From the cell containing the given text, extract its center point as (x, y) coordinate. 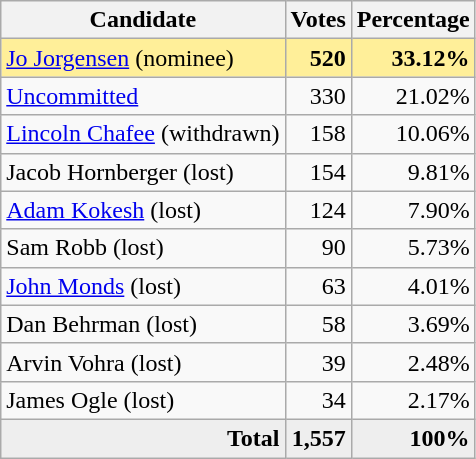
Candidate (143, 20)
Sam Robb (lost) (143, 248)
Percentage (413, 20)
Arvin Vohra (lost) (143, 362)
63 (318, 286)
Lincoln Chafee (withdrawn) (143, 134)
Total (143, 438)
33.12% (413, 58)
5.73% (413, 248)
Jacob Hornberger (lost) (143, 172)
330 (318, 96)
10.06% (413, 134)
4.01% (413, 286)
Jo Jorgensen (nominee) (143, 58)
1,557 (318, 438)
520 (318, 58)
154 (318, 172)
Votes (318, 20)
9.81% (413, 172)
39 (318, 362)
34 (318, 400)
100% (413, 438)
Adam Kokesh (lost) (143, 210)
John Monds (lost) (143, 286)
90 (318, 248)
2.17% (413, 400)
21.02% (413, 96)
2.48% (413, 362)
James Ogle (lost) (143, 400)
3.69% (413, 324)
7.90% (413, 210)
Dan Behrman (lost) (143, 324)
Uncommitted (143, 96)
158 (318, 134)
58 (318, 324)
124 (318, 210)
